Search for the cell housing the specified text and yield its (X, Y) center coordinate. 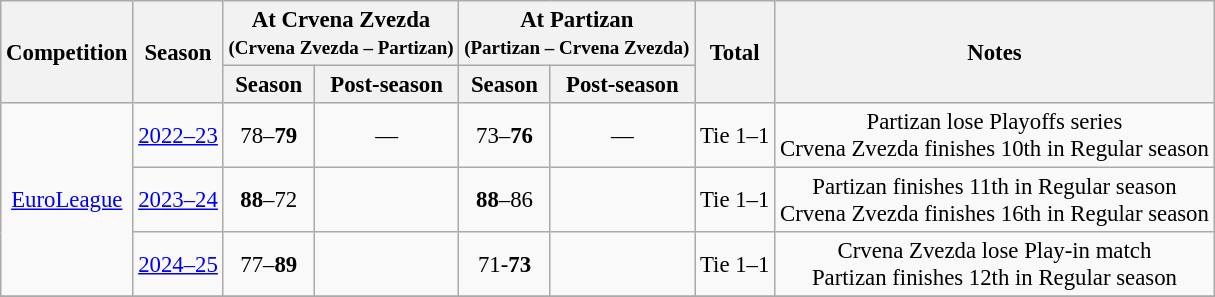
78–79 (268, 136)
Competition (67, 52)
88–72 (268, 200)
EuroLeague (67, 200)
Crvena Zvezda lose Play-in matchPartizan finishes 12th in Regular season (995, 264)
2022–23 (178, 136)
88–86 (504, 200)
Notes (995, 52)
71-73 (504, 264)
Partizan finishes 11th in Regular seasonCrvena Zvezda finishes 16th in Regular season (995, 200)
At Partizan(Partizan – Crvena Zvezda) (577, 34)
2023–24 (178, 200)
73–76 (504, 136)
Total (735, 52)
2024–25 (178, 264)
Partizan lose Playoffs seriesCrvena Zvezda finishes 10th in Regular season (995, 136)
77–89 (268, 264)
At Crvena Zvezda(Crvena Zvezda – Partizan) (341, 34)
